Pinpoint the cell where the given text exists, returning its (x, y) midpoint coordinate. 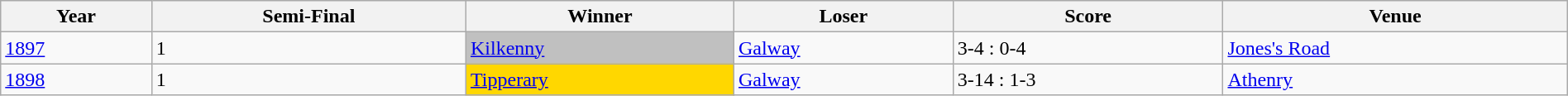
Loser (844, 17)
1897 (76, 48)
Winner (600, 17)
Jones's Road (1395, 48)
1898 (76, 79)
Semi-Final (308, 17)
Athenry (1395, 79)
Year (76, 17)
3-14 : 1-3 (1088, 79)
Kilkenny (600, 48)
Venue (1395, 17)
3-4 : 0-4 (1088, 48)
Score (1088, 17)
Tipperary (600, 79)
